Provide the [x, y] coordinate of the cell's center where the given text is located.  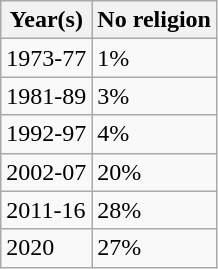
2002-07 [46, 172]
27% [154, 248]
No religion [154, 20]
28% [154, 210]
Year(s) [46, 20]
3% [154, 96]
1992-97 [46, 134]
1% [154, 58]
2011-16 [46, 210]
4% [154, 134]
1981-89 [46, 96]
20% [154, 172]
1973-77 [46, 58]
2020 [46, 248]
